Provide the [X, Y] coordinate of the cell's center where the given text is located.  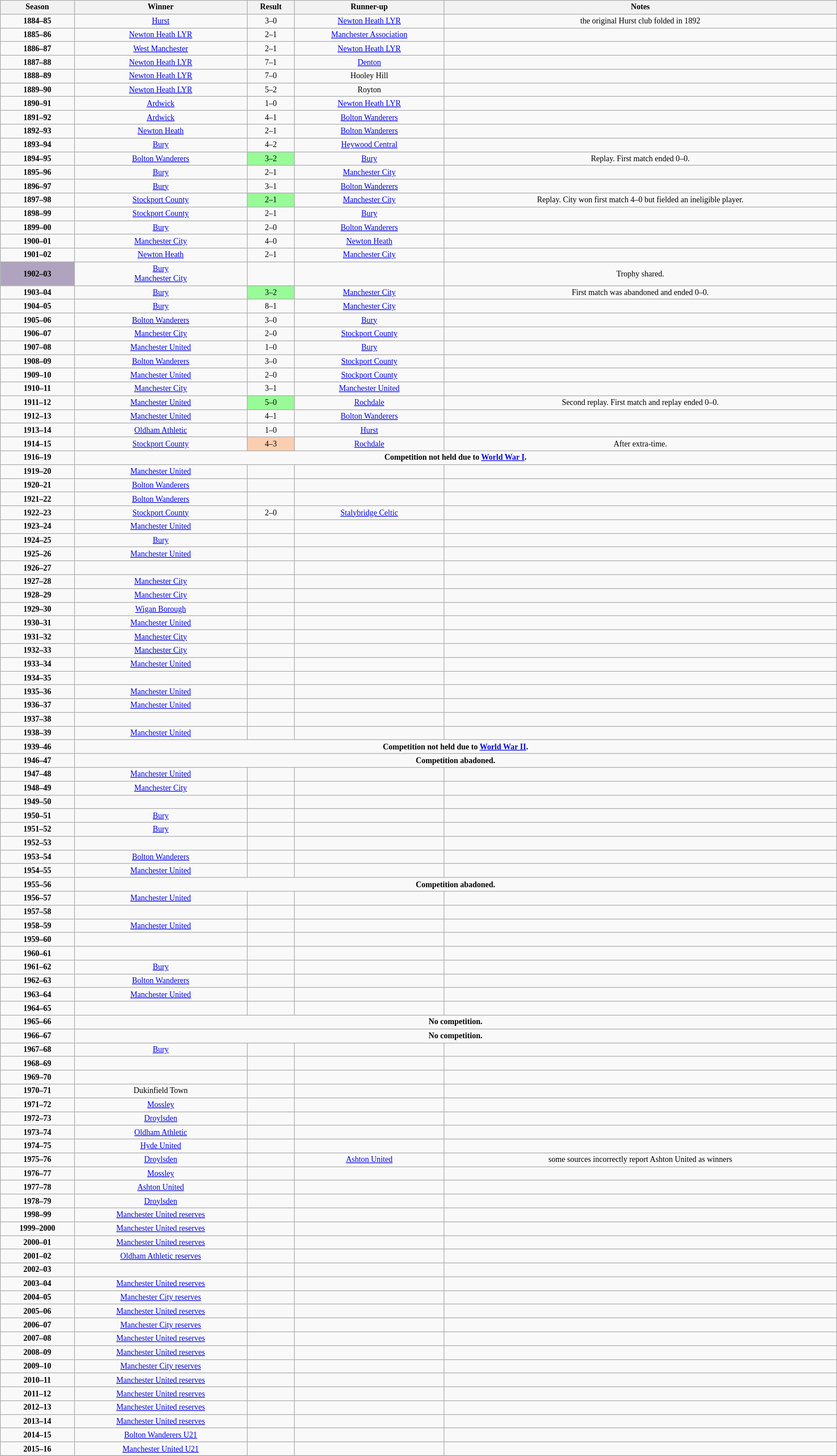
1904–05 [37, 306]
Heywood Central [369, 145]
1999–2000 [37, 1229]
1887–88 [37, 62]
1888–89 [37, 76]
After extra-time. [641, 444]
1938–39 [37, 733]
1893–94 [37, 145]
1963–64 [37, 995]
1920–21 [37, 485]
8–1 [271, 306]
1972–73 [37, 1118]
1961–62 [37, 967]
2003–04 [37, 1283]
1909–10 [37, 375]
5–2 [271, 90]
1899–00 [37, 228]
1927–28 [37, 581]
2000–01 [37, 1243]
1926–27 [37, 568]
1969–70 [37, 1077]
1896–97 [37, 186]
Season [37, 7]
Trophy shared. [641, 274]
1932–33 [37, 650]
1958–59 [37, 926]
Royton [369, 90]
Wigan Borough [161, 609]
1952–53 [37, 843]
1973–74 [37, 1132]
2009–10 [37, 1366]
BuryManchester City [161, 274]
1933–34 [37, 664]
1998–99 [37, 1214]
the original Hurst club folded in 1892 [641, 21]
1911–12 [37, 403]
1935–36 [37, 692]
1892–93 [37, 131]
1959–60 [37, 940]
Oldham Athletic reserves [161, 1256]
1886–87 [37, 49]
2002–03 [37, 1270]
1903–04 [37, 292]
1949–50 [37, 802]
Replay. First match ended 0–0. [641, 159]
1891–92 [37, 117]
1970–71 [37, 1091]
1902–03 [37, 274]
1937–38 [37, 719]
1890–91 [37, 103]
1919–20 [37, 472]
1921–22 [37, 499]
1906–07 [37, 334]
1954–55 [37, 871]
1908–09 [37, 361]
1946–47 [37, 760]
1910–11 [37, 389]
Denton [369, 62]
1900–01 [37, 241]
1916–19 [37, 458]
Notes [641, 7]
2004–05 [37, 1297]
2011–12 [37, 1394]
Bolton Wanderers U21 [161, 1435]
2001–02 [37, 1256]
1950–51 [37, 815]
1907–08 [37, 347]
1929–30 [37, 609]
1884–85 [37, 21]
1931–32 [37, 637]
Competition not held due to World War II. [456, 746]
Winner [161, 7]
West Manchester [161, 49]
2014–15 [37, 1435]
1947–48 [37, 775]
Manchester Association [369, 34]
1922–23 [37, 512]
1965–66 [37, 1022]
Replay. City won first match 4–0 but fielded an ineligible player. [641, 200]
1957–58 [37, 911]
1930–31 [37, 623]
4–2 [271, 145]
1951–52 [37, 829]
1898–99 [37, 214]
Runner-up [369, 7]
2010–11 [37, 1380]
5–0 [271, 403]
7–1 [271, 62]
1968–69 [37, 1063]
1948–49 [37, 788]
2015–16 [37, 1448]
1962–63 [37, 980]
1928–29 [37, 595]
1925–26 [37, 554]
1936–37 [37, 706]
1895–96 [37, 172]
1923–24 [37, 526]
1976–77 [37, 1174]
2005–06 [37, 1311]
some sources incorrectly report Ashton United as winners [641, 1160]
1955–56 [37, 884]
2013–14 [37, 1421]
1953–54 [37, 857]
1913–14 [37, 430]
1897–98 [37, 200]
1894–95 [37, 159]
1939–46 [37, 746]
1912–13 [37, 416]
1964–65 [37, 1009]
1975–76 [37, 1160]
Hooley Hill [369, 76]
1974–75 [37, 1146]
1971–72 [37, 1105]
Stalybridge Celtic [369, 512]
1956–57 [37, 898]
1934–35 [37, 678]
2007–08 [37, 1339]
1966–67 [37, 1036]
1901–02 [37, 255]
2006–07 [37, 1325]
1924–25 [37, 541]
Result [271, 7]
4–0 [271, 241]
First match was abandoned and ended 0–0. [641, 292]
Competition not held due to World War I. [456, 458]
7–0 [271, 76]
2012–13 [37, 1408]
Manchester United U21 [161, 1448]
Second replay. First match and replay ended 0–0. [641, 403]
1977–78 [37, 1187]
Hyde United [161, 1146]
1905–06 [37, 320]
1978–79 [37, 1201]
2008–09 [37, 1352]
1914–15 [37, 444]
1885–86 [37, 34]
1889–90 [37, 90]
Dukinfield Town [161, 1091]
4–3 [271, 444]
1960–61 [37, 953]
1967–68 [37, 1049]
